Output the [X, Y] coordinate of the center of the cell containing the given text.  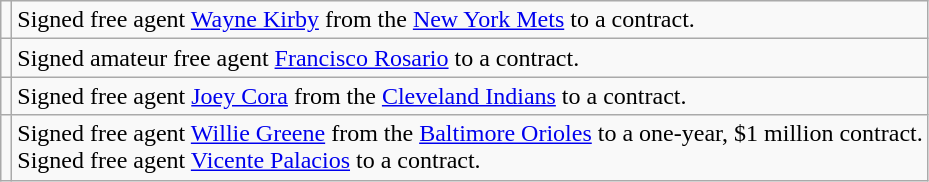
Signed free agent Willie Greene from the Baltimore Orioles to a one-year, $1 million contract. Signed free agent Vicente Palacios to a contract. [470, 148]
Signed amateur free agent Francisco Rosario to a contract. [470, 58]
Signed free agent Wayne Kirby from the New York Mets to a contract. [470, 20]
Signed free agent Joey Cora from the Cleveland Indians to a contract. [470, 96]
